Return the [X, Y] coordinate for the center point of the cell that contains the specified text.  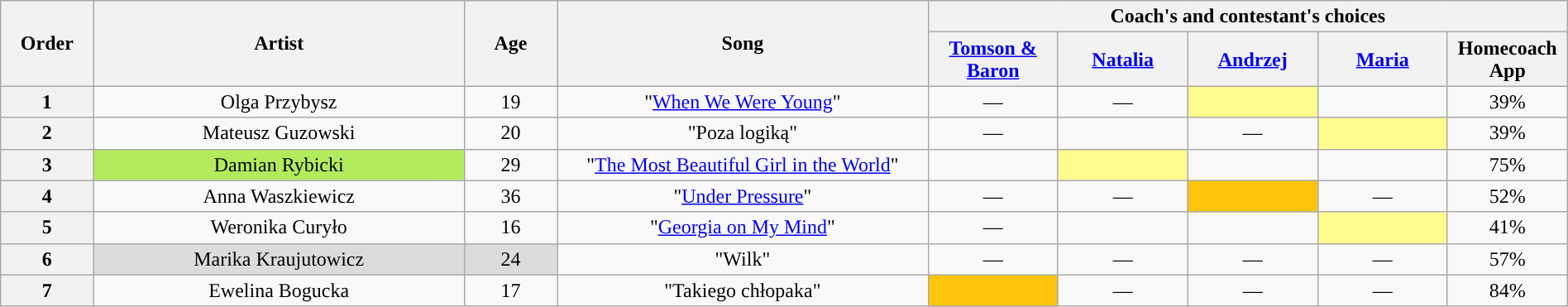
Maria [1383, 60]
Damian Rybicki [280, 165]
3 [47, 165]
Marika Kraujutowicz [280, 259]
"The Most Beautiful Girl in the World" [743, 165]
Song [743, 43]
84% [1507, 290]
Ewelina Bogucka [280, 290]
Andrzej [1252, 60]
Natalia [1123, 60]
19 [510, 102]
Order [47, 43]
57% [1507, 259]
36 [510, 196]
Tomson & Baron [992, 60]
6 [47, 259]
20 [510, 133]
"Wilk" [743, 259]
52% [1507, 196]
Coach's and contestant's choices [1247, 17]
Olga Przybysz [280, 102]
"Georgia on My Mind" [743, 228]
2 [47, 133]
41% [1507, 228]
"Takiego chłopaka" [743, 290]
Anna Waszkiewicz [280, 196]
1 [47, 102]
"When We Were Young" [743, 102]
16 [510, 228]
"Under Pressure" [743, 196]
7 [47, 290]
24 [510, 259]
Homecoach App [1507, 60]
5 [47, 228]
Weronika Curyło [280, 228]
75% [1507, 165]
17 [510, 290]
"Poza logiką" [743, 133]
Artist [280, 43]
Age [510, 43]
Mateusz Guzowski [280, 133]
4 [47, 196]
29 [510, 165]
